Extract the (X, Y) coordinate from the center of the cell holding the provided text.  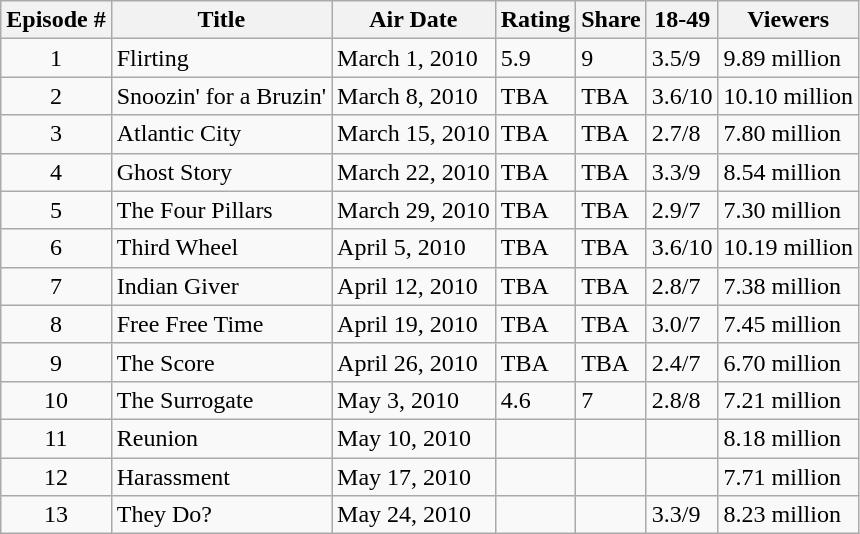
March 29, 2010 (414, 210)
Third Wheel (221, 248)
1 (56, 58)
Free Free Time (221, 324)
3 (56, 134)
3.0/7 (682, 324)
8.23 million (788, 515)
The Surrogate (221, 400)
8.54 million (788, 172)
March 8, 2010 (414, 96)
May 17, 2010 (414, 477)
13 (56, 515)
10.19 million (788, 248)
10 (56, 400)
4.6 (535, 400)
10.10 million (788, 96)
18-49 (682, 20)
7.38 million (788, 286)
6.70 million (788, 362)
Share (612, 20)
2.4/7 (682, 362)
2.7/8 (682, 134)
They Do? (221, 515)
Snoozin' for a Bruzin' (221, 96)
Atlantic City (221, 134)
Indian Giver (221, 286)
The Four Pillars (221, 210)
Reunion (221, 438)
March 1, 2010 (414, 58)
2 (56, 96)
April 26, 2010 (414, 362)
7.80 million (788, 134)
May 24, 2010 (414, 515)
April 12, 2010 (414, 286)
7.30 million (788, 210)
12 (56, 477)
2.8/8 (682, 400)
May 3, 2010 (414, 400)
3.5/9 (682, 58)
Ghost Story (221, 172)
Episode # (56, 20)
8 (56, 324)
5 (56, 210)
2.9/7 (682, 210)
Air Date (414, 20)
Rating (535, 20)
April 19, 2010 (414, 324)
The Score (221, 362)
11 (56, 438)
Harassment (221, 477)
Viewers (788, 20)
7.21 million (788, 400)
Flirting (221, 58)
2.8/7 (682, 286)
8.18 million (788, 438)
7.45 million (788, 324)
May 10, 2010 (414, 438)
9.89 million (788, 58)
April 5, 2010 (414, 248)
March 15, 2010 (414, 134)
6 (56, 248)
7.71 million (788, 477)
4 (56, 172)
March 22, 2010 (414, 172)
5.9 (535, 58)
Title (221, 20)
